Scan for the cell matching the given text and deliver its (x, y) coordinate at center. 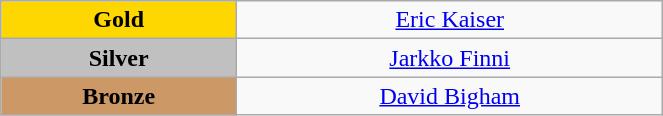
Bronze (119, 96)
Silver (119, 58)
Jarkko Finni (450, 58)
David Bigham (450, 96)
Eric Kaiser (450, 20)
Gold (119, 20)
